Scan for the cell matching the given text and deliver its (X, Y) coordinate at center. 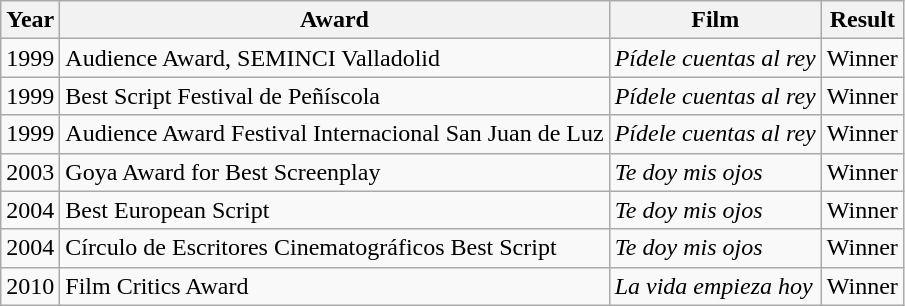
Audience Award Festival Internacional San Juan de Luz (334, 134)
2010 (30, 286)
Film Critics Award (334, 286)
Award (334, 20)
Audience Award, SEMINCI Valladolid (334, 58)
Best Script Festival de Peñíscola (334, 96)
Best European Script (334, 210)
Film (715, 20)
Goya Award for Best Screenplay (334, 172)
2003 (30, 172)
Year (30, 20)
Result (862, 20)
La vida empieza hoy (715, 286)
Círculo de Escritores Cinematográficos Best Script (334, 248)
